Extract the [x, y] coordinate from the center of the cell holding the provided text.  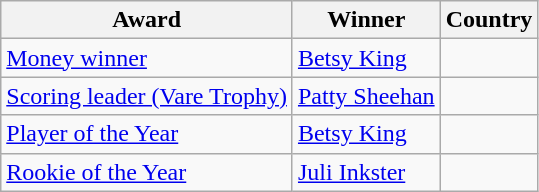
Juli Inkster [366, 172]
Player of the Year [147, 134]
Country [489, 20]
Patty Sheehan [366, 96]
Rookie of the Year [147, 172]
Winner [366, 20]
Scoring leader (Vare Trophy) [147, 96]
Money winner [147, 58]
Award [147, 20]
